Capture the cell that displays the provided text and extract its [X, Y] central coordinate. 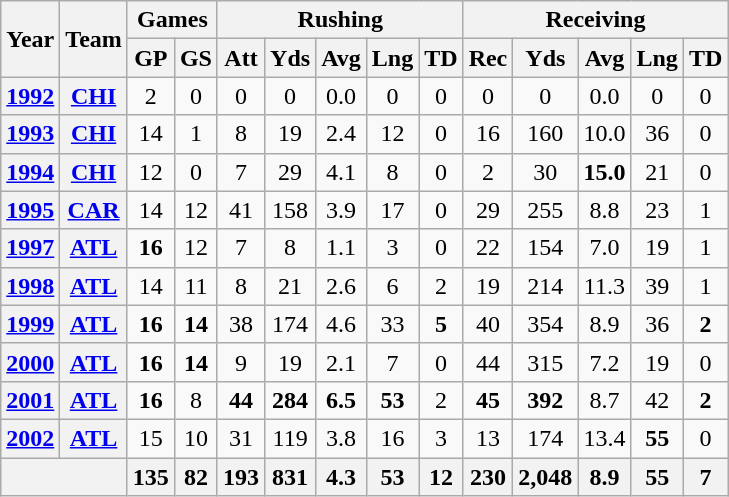
3.9 [342, 210]
Att [240, 58]
1997 [30, 248]
5 [441, 324]
GS [196, 58]
4.1 [342, 172]
831 [290, 477]
23 [657, 210]
10 [196, 438]
160 [546, 134]
13.4 [604, 438]
255 [546, 210]
8.7 [604, 400]
2.4 [342, 134]
Team [94, 39]
82 [196, 477]
315 [546, 362]
33 [392, 324]
1.1 [342, 248]
40 [488, 324]
2,048 [546, 477]
4.3 [342, 477]
1994 [30, 172]
1999 [30, 324]
6 [392, 286]
30 [546, 172]
42 [657, 400]
9 [240, 362]
Year [30, 39]
39 [657, 286]
15.0 [604, 172]
119 [290, 438]
214 [546, 286]
2001 [30, 400]
354 [546, 324]
3.8 [342, 438]
2002 [30, 438]
230 [488, 477]
1995 [30, 210]
45 [488, 400]
CAR [94, 210]
1998 [30, 286]
10.0 [604, 134]
Receiving [596, 20]
4.6 [342, 324]
1992 [30, 96]
31 [240, 438]
284 [290, 400]
Rushing [340, 20]
2.6 [342, 286]
41 [240, 210]
158 [290, 210]
7.0 [604, 248]
392 [546, 400]
Games [172, 20]
193 [240, 477]
6.5 [342, 400]
154 [546, 248]
11 [196, 286]
22 [488, 248]
Rec [488, 58]
38 [240, 324]
11.3 [604, 286]
13 [488, 438]
2000 [30, 362]
135 [150, 477]
2.1 [342, 362]
7.2 [604, 362]
1993 [30, 134]
15 [150, 438]
17 [392, 210]
GP [150, 58]
8.8 [604, 210]
